For the text-containing cell, return its midpoint in (X, Y) coordinate format. 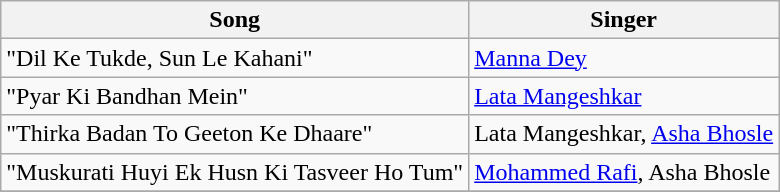
Manna Dey (624, 58)
Song (235, 20)
"Muskurati Huyi Ek Husn Ki Tasveer Ho Tum" (235, 172)
Lata Mangeshkar (624, 96)
"Pyar Ki Bandhan Mein" (235, 96)
Singer (624, 20)
"Dil Ke Tukde, Sun Le Kahani" (235, 58)
Lata Mangeshkar, Asha Bhosle (624, 134)
"Thirka Badan To Geeton Ke Dhaare" (235, 134)
Mohammed Rafi, Asha Bhosle (624, 172)
